Return the (X, Y) coordinate for the center point of the cell that contains the specified text.  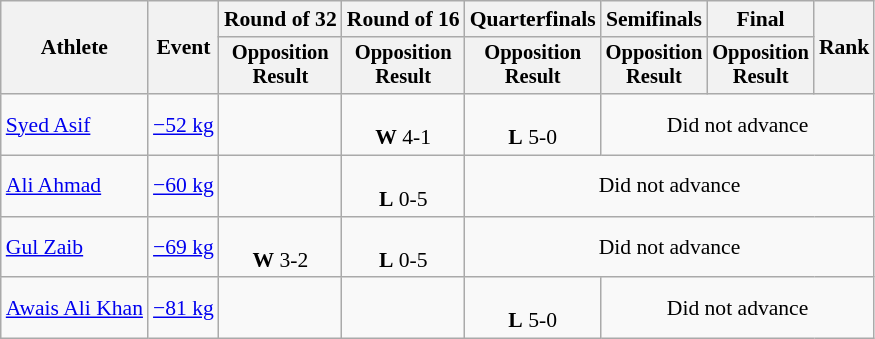
−60 kg (184, 186)
Final (760, 19)
Rank (844, 48)
Semifinals (654, 19)
Awais Ali Khan (74, 308)
Event (184, 48)
−52 kg (184, 124)
Quarterfinals (533, 19)
Ali Ahmad (74, 186)
−81 kg (184, 308)
Syed Asif (74, 124)
Gul Zaib (74, 248)
Athlete (74, 48)
Round of 32 (280, 19)
Round of 16 (404, 19)
−69 kg (184, 248)
W 4-1 (404, 124)
W 3-2 (280, 248)
